Detect which cell encompasses the target text, then output its (x, y) center coordinate. 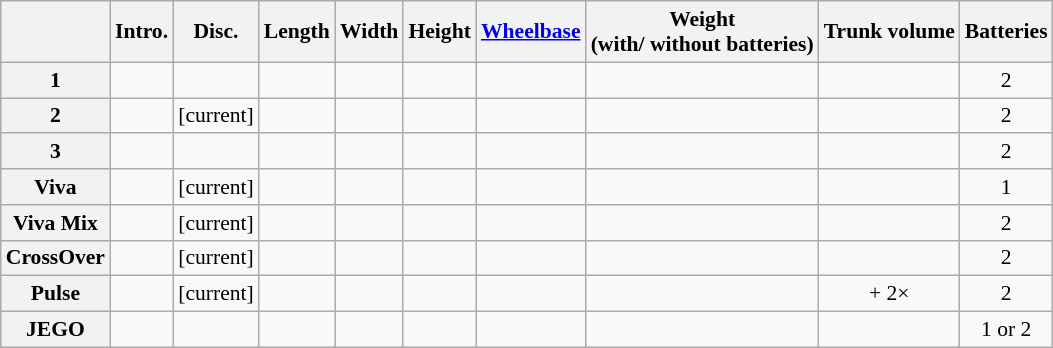
Intro. (142, 32)
Trunk volume (890, 32)
JEGO (56, 330)
Height (439, 32)
CrossOver (56, 258)
1 or 2 (1006, 330)
+ 2× (890, 294)
Disc. (216, 32)
Batteries (1006, 32)
Pulse (56, 294)
Weight(with/ without batteries) (702, 32)
Viva (56, 187)
Length (297, 32)
Width (370, 32)
Viva Mix (56, 223)
Wheelbase (531, 32)
3 (56, 152)
